Determine the [x, y] coordinate at the center of the cell enclosing the given text.  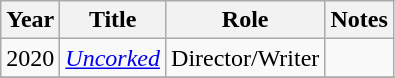
Role [246, 20]
2020 [30, 58]
Director/Writer [246, 58]
Uncorked [113, 58]
Title [113, 20]
Notes [359, 20]
Year [30, 20]
